Scan for the cell matching the given text and deliver its [X, Y] coordinate at center. 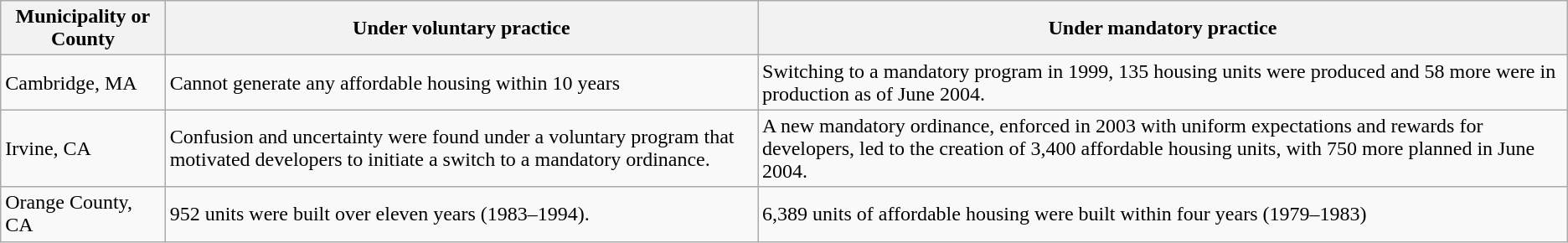
Switching to a mandatory program in 1999, 135 housing units were produced and 58 more were in production as of June 2004. [1163, 82]
Cannot generate any affordable housing within 10 years [461, 82]
Confusion and uncertainty were found under a voluntary program that motivated developers to initiate a switch to a mandatory ordinance. [461, 148]
Under voluntary practice [461, 28]
952 units were built over eleven years (1983–1994). [461, 215]
Orange County, CA [83, 215]
Irvine, CA [83, 148]
Cambridge, MA [83, 82]
Under mandatory practice [1163, 28]
Municipality or County [83, 28]
6,389 units of affordable housing were built within four years (1979–1983) [1163, 215]
